Provide the [x, y] coordinate of the cell's center where the given text is located.  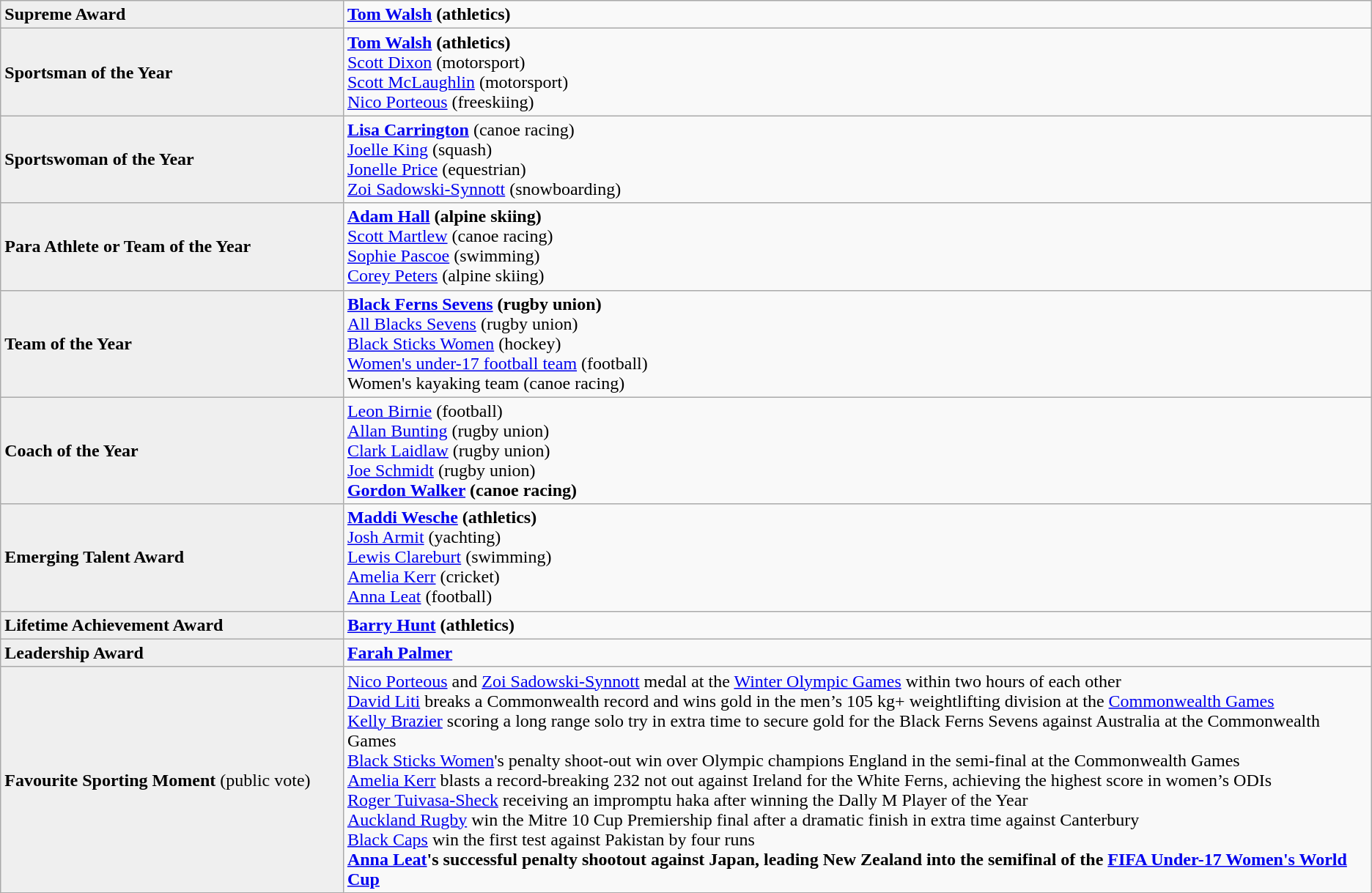
Tom Walsh (athletics) [857, 15]
Team of the Year [172, 344]
Para Athlete or Team of the Year [172, 246]
Leadership Award [172, 653]
Sportsman of the Year [172, 72]
Lisa Carrington (canoe racing) Joelle King (squash) Jonelle Price (equestrian) Zoi Sadowski-Synnott (snowboarding) [857, 160]
Farah Palmer [857, 653]
Barry Hunt (athletics) [857, 625]
Favourite Sporting Moment (public vote) [172, 779]
Leon Birnie (football)Allan Bunting (rugby union) Clark Laidlaw (rugby union) Joe Schmidt (rugby union) Gordon Walker (canoe racing) [857, 451]
Adam Hall (alpine skiing) Scott Martlew (canoe racing) Sophie Pascoe (swimming) Corey Peters (alpine skiing) [857, 246]
Maddi Wesche (athletics)Josh Armit (yachting) Lewis Clareburt (swimming) Amelia Kerr (cricket) Anna Leat (football) [857, 557]
Emerging Talent Award [172, 557]
Coach of the Year [172, 451]
Lifetime Achievement Award [172, 625]
Supreme Award [172, 15]
Tom Walsh (athletics) Scott Dixon (motorsport) Scott McLaughlin (motorsport) Nico Porteous (freeskiing) [857, 72]
Sportswoman of the Year [172, 160]
